Determine the [X, Y] coordinate at the center of the cell enclosing the given text.  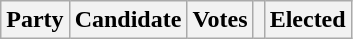
Candidate [128, 20]
Elected [308, 20]
Votes [220, 20]
Party [35, 20]
